Capture the cell that displays the provided text and extract its (x, y) central coordinate. 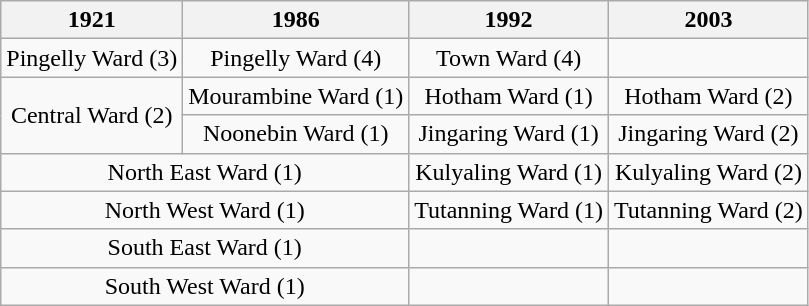
Mourambine Ward (1) (296, 96)
South West Ward (1) (205, 286)
South East Ward (1) (205, 248)
Kulyaling Ward (2) (709, 172)
Hotham Ward (1) (509, 96)
Jingaring Ward (1) (509, 134)
Town Ward (4) (509, 58)
Pingelly Ward (3) (92, 58)
Central Ward (2) (92, 115)
Kulyaling Ward (1) (509, 172)
1986 (296, 20)
Pingelly Ward (4) (296, 58)
Tutanning Ward (2) (709, 210)
Hotham Ward (2) (709, 96)
1992 (509, 20)
1921 (92, 20)
Noonebin Ward (1) (296, 134)
North West Ward (1) (205, 210)
Jingaring Ward (2) (709, 134)
2003 (709, 20)
Tutanning Ward (1) (509, 210)
North East Ward (1) (205, 172)
